Determine the (x, y) coordinate at the center of the cell enclosing the given text.  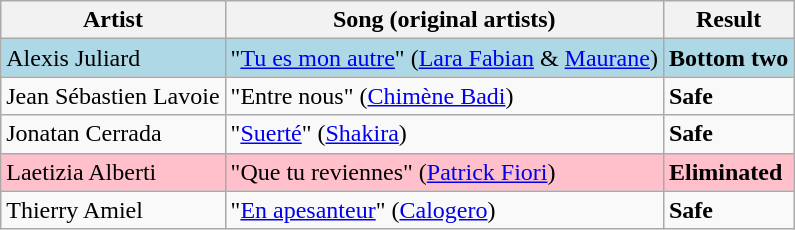
Song (original artists) (444, 20)
Thierry Amiel (113, 210)
Result (728, 20)
Jean Sébastien Lavoie (113, 96)
"En apesanteur" (Calogero) (444, 210)
Laetizia Alberti (113, 172)
Artist (113, 20)
"Suerté" (Shakira) (444, 134)
"Que tu reviennes" (Patrick Fiori) (444, 172)
"Tu es mon autre" (Lara Fabian & Maurane) (444, 58)
Bottom two (728, 58)
Eliminated (728, 172)
Jonatan Cerrada (113, 134)
"Entre nous" (Chimène Badi) (444, 96)
Alexis Juliard (113, 58)
